Provide the [X, Y] coordinate of the cell's center where the given text is located.  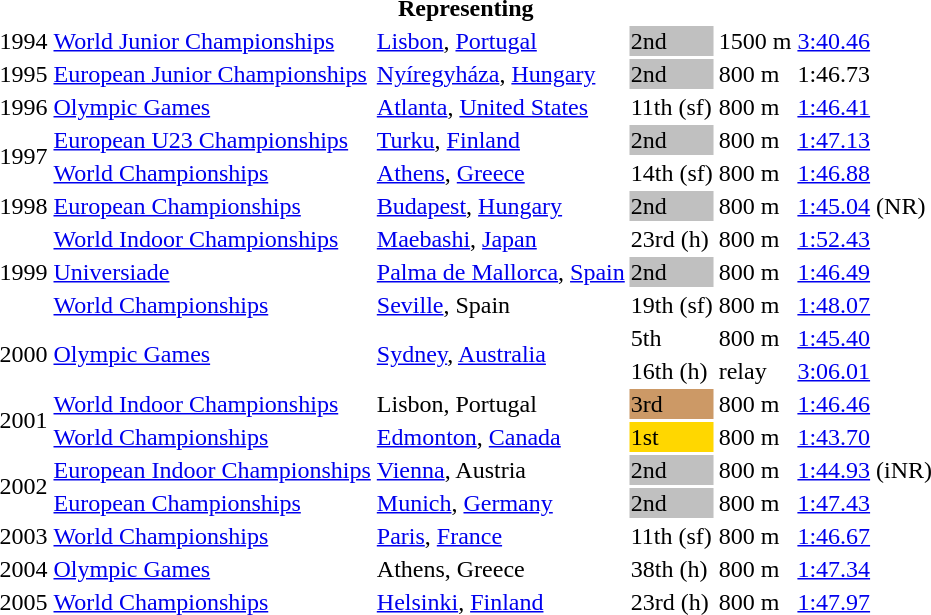
Universiade [212, 272]
38th (h) [672, 569]
Palma de Mallorca, Spain [500, 272]
Maebashi, Japan [500, 239]
relay [755, 371]
Turku, Finland [500, 140]
European U23 Championships [212, 140]
Vienna, Austria [500, 470]
1500 m [755, 41]
3rd [672, 404]
European Junior Championships [212, 74]
Nyíregyháza, Hungary [500, 74]
16th (h) [672, 371]
1st [672, 437]
5th [672, 338]
Paris, France [500, 536]
Atlanta, United States [500, 107]
Sydney, Australia [500, 354]
23rd (h) [672, 239]
19th (sf) [672, 305]
14th (sf) [672, 173]
Seville, Spain [500, 305]
Edmonton, Canada [500, 437]
World Junior Championships [212, 41]
Munich, Germany [500, 503]
Budapest, Hungary [500, 206]
European Indoor Championships [212, 470]
